Find where the given text appears and provide that cell's center as (x, y) coordinate. 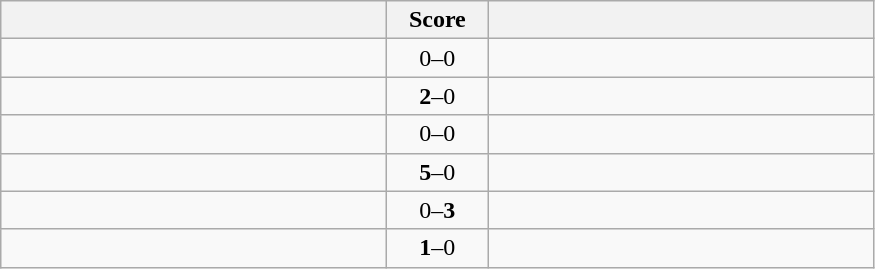
0–3 (438, 210)
Score (438, 20)
1–0 (438, 248)
5–0 (438, 172)
2–0 (438, 96)
